Output the [x, y] coordinate of the center of the cell containing the given text.  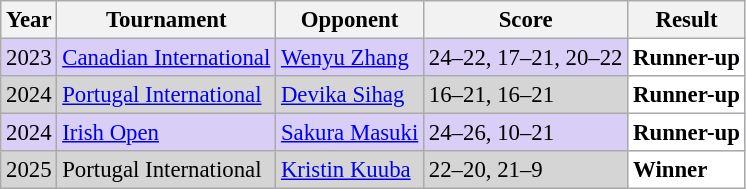
Score [526, 20]
Irish Open [166, 133]
Year [29, 20]
Sakura Masuki [350, 133]
2023 [29, 58]
2025 [29, 170]
Wenyu Zhang [350, 58]
Opponent [350, 20]
Tournament [166, 20]
24–22, 17–21, 20–22 [526, 58]
22–20, 21–9 [526, 170]
Result [686, 20]
Kristin Kuuba [350, 170]
Devika Sihag [350, 95]
24–26, 10–21 [526, 133]
Winner [686, 170]
Canadian International [166, 58]
16–21, 16–21 [526, 95]
